Locate the cell with the specified text and output its [X, Y] center coordinate. 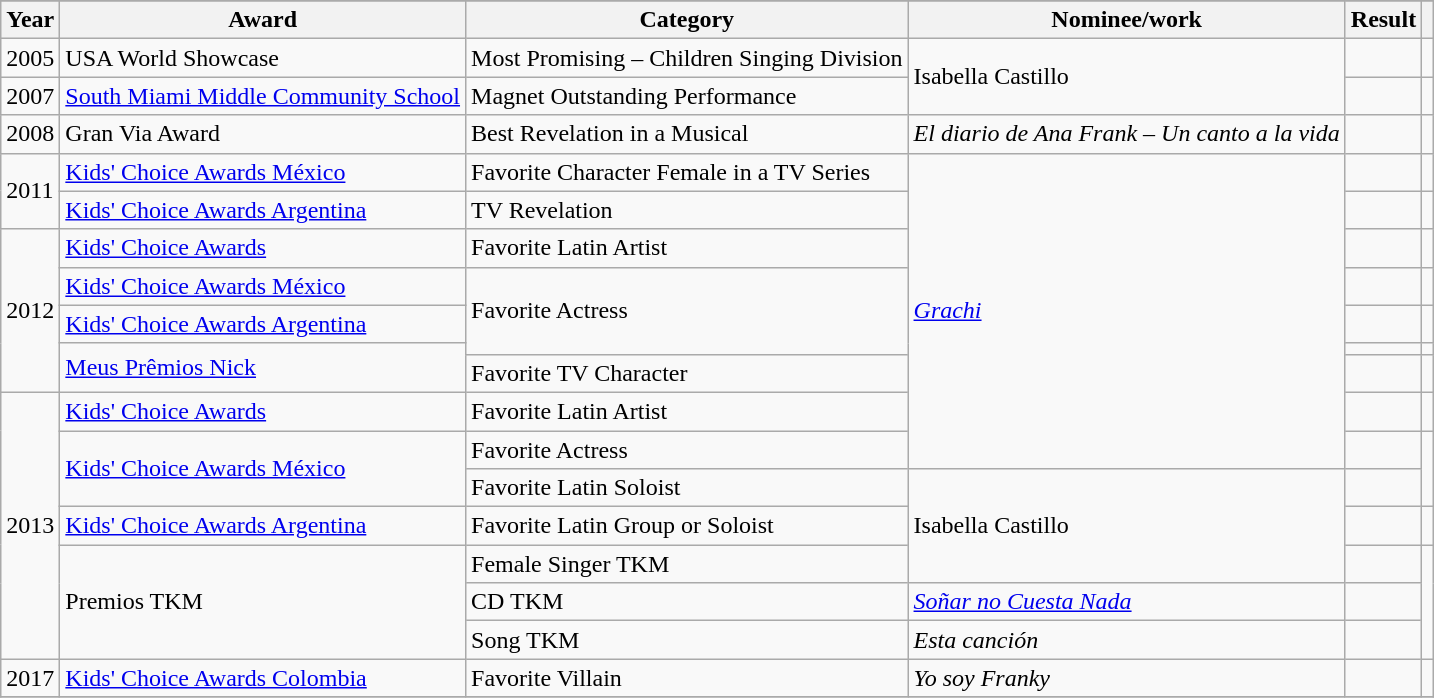
2007 [30, 96]
Nominee/work [1126, 20]
Best Revelation in a Musical [687, 134]
Award [263, 20]
Most Promising – Children Singing Division [687, 58]
Favorite TV Character [687, 373]
Category [687, 20]
Soñar no Cuesta Nada [1126, 602]
Gran Via Award [263, 134]
2013 [30, 525]
Result [1383, 20]
Favorite Character Female in a TV Series [687, 172]
Premios TKM [263, 602]
2012 [30, 310]
Esta canción [1126, 640]
Female Singer TKM [687, 564]
Song TKM [687, 640]
South Miami Middle Community School [263, 96]
USA World Showcase [263, 58]
El diario de Ana Frank – Un canto a la vida [1126, 134]
TV Revelation [687, 210]
Favorite Latin Soloist [687, 488]
Year [30, 20]
Yo soy Franky [1126, 678]
CD TKM [687, 602]
Kids' Choice Awards Colombia [263, 678]
2008 [30, 134]
2005 [30, 58]
Favorite Villain [687, 678]
Magnet Outstanding Performance [687, 96]
2011 [30, 191]
Favorite Latin Group or Soloist [687, 526]
Grachi [1126, 311]
Meus Prêmios Nick [263, 368]
2017 [30, 678]
